Identify which cell holds the provided text, then report its [X, Y] central coordinate. 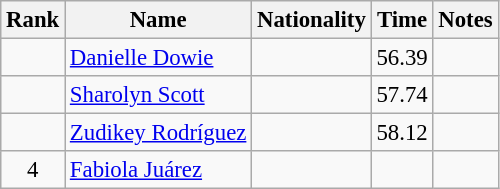
Time [402, 20]
Fabiola Juárez [158, 170]
4 [33, 170]
Notes [466, 20]
Danielle Dowie [158, 58]
Rank [33, 20]
56.39 [402, 58]
Nationality [312, 20]
Name [158, 20]
57.74 [402, 95]
58.12 [402, 133]
Sharolyn Scott [158, 95]
Zudikey Rodríguez [158, 133]
